Scan for the cell matching the given text and deliver its (X, Y) coordinate at center. 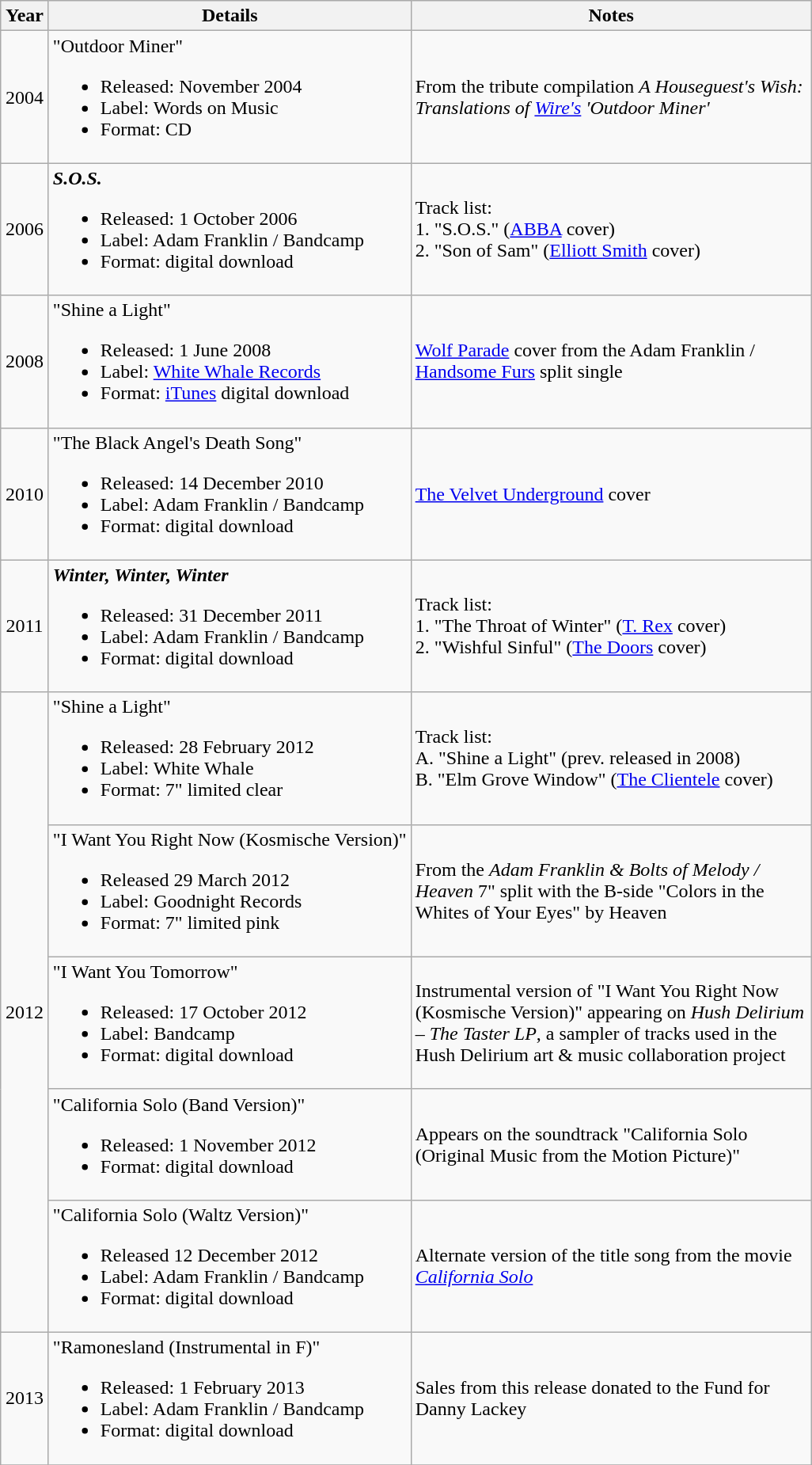
"I Want You Right Now (Kosmische Version)"Released 29 March 2012Label: Goodnight RecordsFormat: 7" limited pink (230, 890)
Notes (611, 16)
"California Solo (Band Version)"Released: 1 November 2012Format: digital download (230, 1144)
2013 (25, 1398)
"California Solo (Waltz Version)"Released 12 December 2012Label: Adam Franklin / BandcampFormat: digital download (230, 1265)
2011 (25, 626)
"The Black Angel's Death Song"Released: 14 December 2010Label: Adam Franklin / BandcampFormat: digital download (230, 494)
"I Want You Tomorrow"Released: 17 October 2012Label: BandcampFormat: digital download (230, 1023)
The Velvet Underground cover (611, 494)
2012 (25, 1012)
"Ramonesland (Instrumental in F)"Released: 1 February 2013Label: Adam Franklin / BandcampFormat: digital download (230, 1398)
2010 (25, 494)
2006 (25, 230)
From the Adam Franklin & Bolts of Melody / Heaven 7" split with the B-side "Colors in the Whites of Your Eyes" by Heaven (611, 890)
Track list:1. "S.O.S." (ABBA cover)2. "Son of Sam" (Elliott Smith cover) (611, 230)
Track list:1. "The Throat of Winter" (T. Rex cover)2. "Wishful Sinful" (The Doors cover) (611, 626)
Appears on the soundtrack "California Solo (Original Music from the Motion Picture)" (611, 1144)
Year (25, 16)
Details (230, 16)
2004 (25, 97)
"Outdoor Miner"Released: November 2004Label: Words on MusicFormat: CD (230, 97)
From the tribute compilation A Houseguest's Wish: Translations of Wire's 'Outdoor Miner' (611, 97)
"Shine a Light"Released: 28 February 2012Label: White WhaleFormat: 7" limited clear (230, 759)
Wolf Parade cover from the Adam Franklin / Handsome Furs split single (611, 361)
Track list:A. "Shine a Light" (prev. released in 2008)B. "Elm Grove Window" (The Clientele cover) (611, 759)
"Shine a Light"Released: 1 June 2008Label: White Whale RecordsFormat: iTunes digital download (230, 361)
Alternate version of the title song from the movie California Solo (611, 1265)
Sales from this release donated to the Fund for Danny Lackey (611, 1398)
S.O.S.Released: 1 October 2006Label: Adam Franklin / BandcampFormat: digital download (230, 230)
2008 (25, 361)
Winter, Winter, WinterReleased: 31 December 2011Label: Adam Franklin / BandcampFormat: digital download (230, 626)
